Capture the cell that displays the provided text and extract its (x, y) central coordinate. 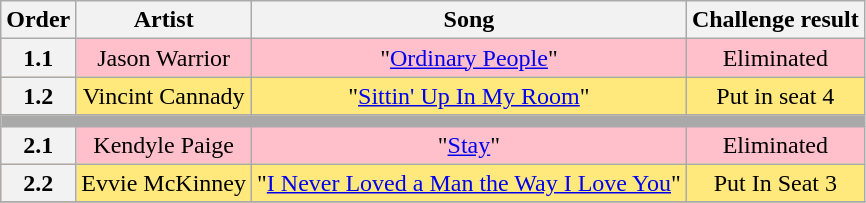
Order (38, 20)
Challenge result (775, 20)
Put in seat 4 (775, 96)
Put In Seat 3 (775, 183)
Song (468, 20)
2.2 (38, 183)
"Ordinary People" (468, 58)
1.2 (38, 96)
"I Never Loved a Man the Way I Love You" (468, 183)
Vincint Cannady (164, 96)
Artist (164, 20)
"Sittin' Up In My Room" (468, 96)
Evvie McKinney (164, 183)
Jason Warrior (164, 58)
"Stay" (468, 145)
Kendyle Paige (164, 145)
1.1 (38, 58)
2.1 (38, 145)
